Identify which cell holds the provided text, then report its (X, Y) central coordinate. 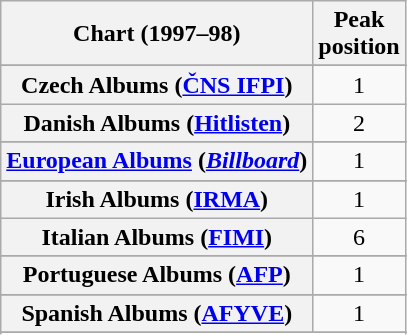
2 (359, 123)
Portuguese Albums (AFP) (157, 275)
Czech Albums (ČNS IFPI) (157, 85)
Danish Albums (Hitlisten) (157, 123)
Peak position (359, 34)
European Albums (Billboard) (157, 161)
Irish Albums (IRMA) (157, 199)
Chart (1997–98) (157, 34)
6 (359, 237)
Spanish Albums (AFYVE) (157, 313)
Italian Albums (FIMI) (157, 237)
